Capture the cell that displays the provided text and extract its [x, y] central coordinate. 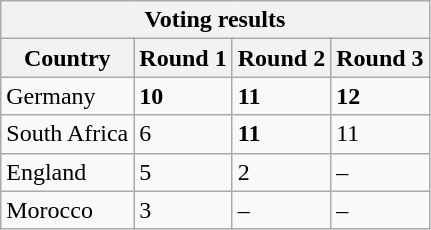
3 [183, 210]
5 [183, 172]
12 [380, 96]
2 [281, 172]
Round 3 [380, 58]
Round 1 [183, 58]
South Africa [68, 134]
Morocco [68, 210]
6 [183, 134]
Country [68, 58]
10 [183, 96]
Round 2 [281, 58]
England [68, 172]
Germany [68, 96]
Voting results [215, 20]
